Extract the [x, y] coordinate from the center of the cell holding the provided text.  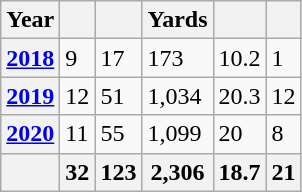
2020 [30, 134]
123 [118, 172]
1,034 [178, 96]
Year [30, 20]
8 [284, 134]
2018 [30, 58]
2,306 [178, 172]
2019 [30, 96]
1,099 [178, 134]
9 [78, 58]
55 [118, 134]
17 [118, 58]
32 [78, 172]
20 [240, 134]
10.2 [240, 58]
1 [284, 58]
21 [284, 172]
20.3 [240, 96]
11 [78, 134]
Yards [178, 20]
51 [118, 96]
173 [178, 58]
18.7 [240, 172]
